Pinpoint the cell where the given text exists, returning its (x, y) midpoint coordinate. 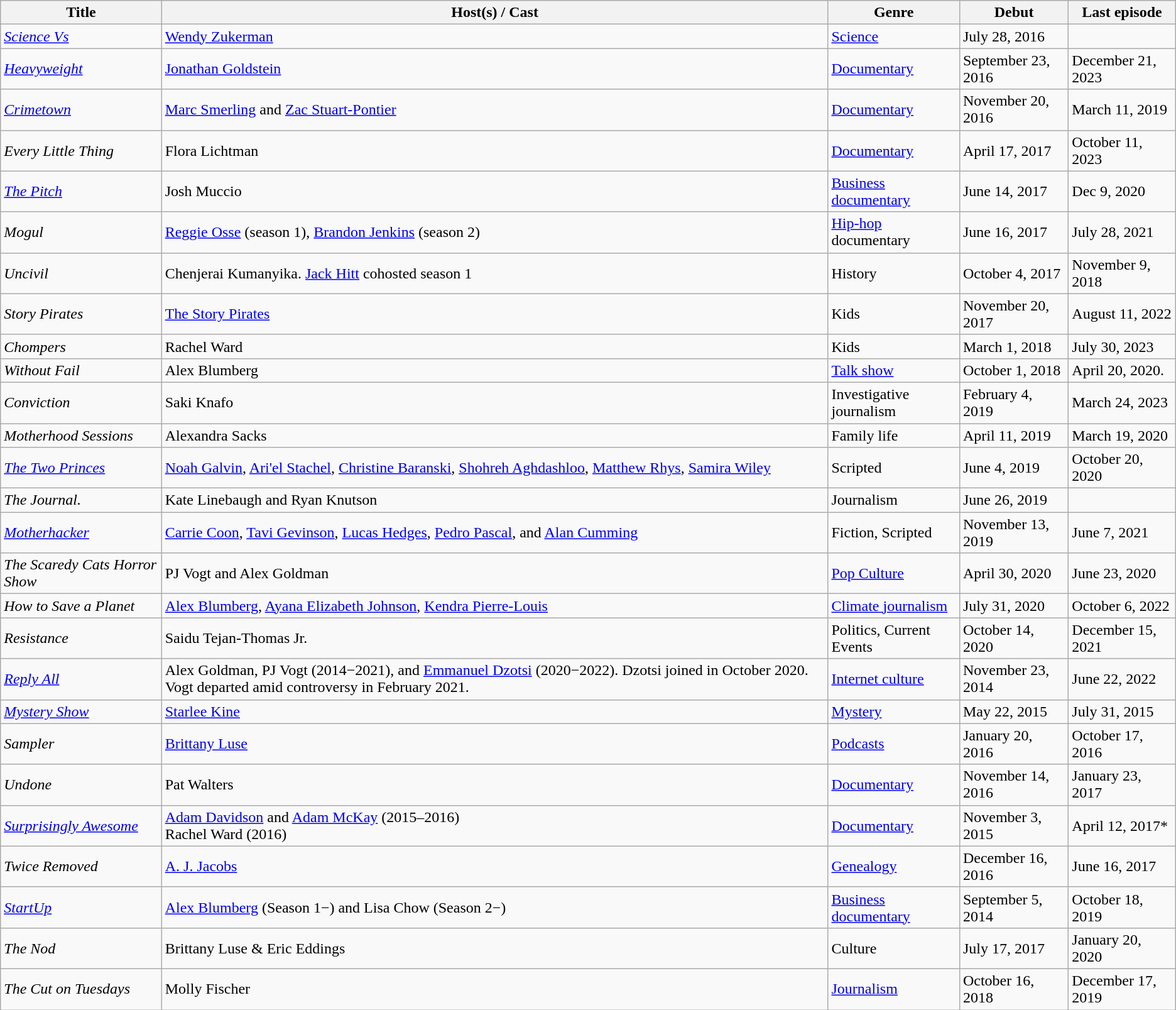
Climate journalism (893, 606)
March 19, 2020 (1122, 436)
October 4, 2017 (1014, 273)
Every Little Thing (81, 151)
Alex Blumberg (495, 370)
November 9, 2018 (1122, 273)
January 20, 2020 (1122, 948)
The Pitch (81, 191)
Starlee Kine (495, 711)
StartUp (81, 908)
Flora Lichtman (495, 151)
March 24, 2023 (1122, 402)
Chompers (81, 346)
Motherhood Sessions (81, 436)
The Scaredy Cats Horror Show (81, 573)
Mogul (81, 233)
A. J. Jacobs (495, 866)
Genealogy (893, 866)
Scripted (893, 468)
Story Pirates (81, 314)
January 23, 2017 (1122, 784)
How to Save a Planet (81, 606)
August 11, 2022 (1122, 314)
November 3, 2015 (1014, 826)
June 26, 2019 (1014, 500)
Investigative journalism (893, 402)
April 20, 2020. (1122, 370)
Kate Linebaugh and Ryan Knutson (495, 500)
October 18, 2019 (1122, 908)
December 21, 2023 (1122, 69)
Surprisingly Awesome (81, 826)
December 15, 2021 (1122, 639)
Chenjerai Kumanyika. Jack Hitt cohosted season 1 (495, 273)
The Story Pirates (495, 314)
October 16, 2018 (1014, 989)
Wendy Zukerman (495, 36)
March 11, 2019 (1122, 109)
Science Vs (81, 36)
October 17, 2016 (1122, 744)
July 31, 2015 (1122, 711)
Politics, Current Events (893, 639)
Marc Smerling and Zac Stuart-Pontier (495, 109)
Molly Fischer (495, 989)
Pop Culture (893, 573)
Debut (1014, 13)
June 7, 2021 (1122, 533)
History (893, 273)
April 30, 2020 (1014, 573)
March 1, 2018 (1014, 346)
June 4, 2019 (1014, 468)
April 11, 2019 (1014, 436)
Uncivil (81, 273)
July 30, 2023 (1122, 346)
July 28, 2016 (1014, 36)
January 20, 2016 (1014, 744)
October 20, 2020 (1122, 468)
The Two Princes (81, 468)
Talk show (893, 370)
Brittany Luse & Eric Eddings (495, 948)
May 22, 2015 (1014, 711)
Jonathan Goldstein (495, 69)
June 23, 2020 (1122, 573)
Brittany Luse (495, 744)
Crimetown (81, 109)
September 5, 2014 (1014, 908)
Title (81, 13)
Saki Knafo (495, 402)
Carrie Coon, Tavi Gevinson, Lucas Hedges, Pedro Pascal, and Alan Cumming (495, 533)
October 14, 2020 (1014, 639)
Twice Removed (81, 866)
April 12, 2017* (1122, 826)
July 31, 2020 (1014, 606)
September 23, 2016 (1014, 69)
Rachel Ward (495, 346)
Last episode (1122, 13)
Saidu Tejan-Thomas Jr. (495, 639)
Podcasts (893, 744)
The Nod (81, 948)
October 11, 2023 (1122, 151)
Adam Davidson and Adam McKay (2015–2016) Rachel Ward (2016) (495, 826)
Resistance (81, 639)
Internet culture (893, 679)
February 4, 2019 (1014, 402)
Alex Blumberg, Ayana Elizabeth Johnson, Kendra Pierre-Louis (495, 606)
December 16, 2016 (1014, 866)
November 14, 2016 (1014, 784)
Reply All (81, 679)
Dec 9, 2020 (1122, 191)
Culture (893, 948)
The Journal. (81, 500)
October 1, 2018 (1014, 370)
Motherhacker (81, 533)
Family life (893, 436)
Mystery Show (81, 711)
Pat Walters (495, 784)
Host(s) / Cast (495, 13)
Noah Galvin, Ari'el Stachel, Christine Baranski, Shohreh Aghdashloo, Matthew Rhys, Samira Wiley (495, 468)
Conviction (81, 402)
Science (893, 36)
July 17, 2017 (1014, 948)
July 28, 2021 (1122, 233)
November 23, 2014 (1014, 679)
Alex Goldman, PJ Vogt (2014−2021), and Emmanuel Dzotsi (2020−2022). Dzotsi joined in October 2020. Vogt departed amid controversy in February 2021. (495, 679)
November 20, 2017 (1014, 314)
Alex Blumberg (Season 1−) and Lisa Chow (Season 2−) (495, 908)
Genre (893, 13)
Without Fail (81, 370)
Sampler (81, 744)
Fiction, Scripted (893, 533)
November 13, 2019 (1014, 533)
Reggie Osse (season 1), Brandon Jenkins (season 2) (495, 233)
December 17, 2019 (1122, 989)
Mystery (893, 711)
Alexandra Sacks (495, 436)
PJ Vogt and Alex Goldman (495, 573)
Josh Muccio (495, 191)
November 20, 2016 (1014, 109)
Heavyweight (81, 69)
June 14, 2017 (1014, 191)
Undone (81, 784)
June 22, 2022 (1122, 679)
The Cut on Tuesdays (81, 989)
October 6, 2022 (1122, 606)
April 17, 2017 (1014, 151)
Hip-hop documentary (893, 233)
